Find where the given text appears and provide that cell's center as (x, y) coordinate. 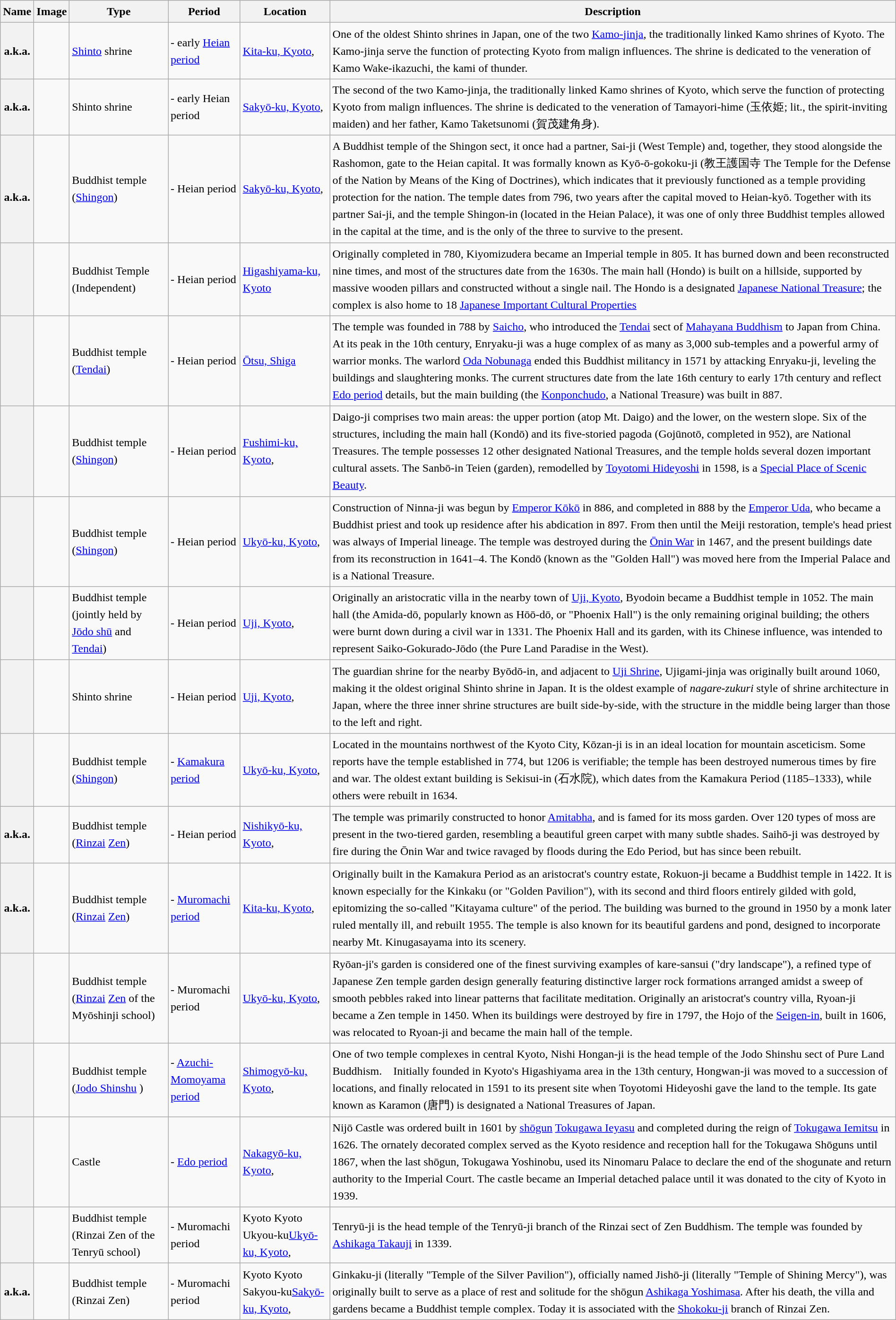
Shimogyō-ku, Kyoto, (285, 1080)
Nakagyō-ku, Kyoto, (285, 1162)
- Kamakura period (204, 769)
- Edo period (204, 1162)
Fushimi-ku, Kyoto, (285, 451)
Buddhist temple (Rinzai Zen of the Myōshinji school) (119, 998)
Kyoto Kyoto Sakyou-kuSakyō-ku, Kyoto, (285, 1291)
Description (612, 11)
Higashiyama-ku, Kyoto (285, 279)
Kyoto Kyoto Ukyou-kuUkyō-ku, Kyoto, (285, 1235)
- Azuchi-Momoyama period (204, 1080)
Buddhist Temple (Independent) (119, 279)
Image (52, 11)
Buddhist temple (Tendai) (119, 361)
Period (204, 11)
Location (285, 11)
Ōtsu, Shiga (285, 361)
Buddhist temple (Rinzai Zen of the Tenryū school) (119, 1235)
Nishikyō-ku, Kyoto, (285, 835)
Castle (119, 1162)
Buddhist temple (jointly held by Jōdo shū and Tendai) (119, 623)
Name (17, 11)
Type (119, 11)
Buddhist temple (Jodo Shinshu ) (119, 1080)
Tenryū-ji is the head temple of the Tenryū-ji branch of the Rinzai sect of Zen Buddhism. The temple was founded by Ashikaga Takauji in 1339. (612, 1235)
